Search for the cell housing the specified text and yield its (X, Y) center coordinate. 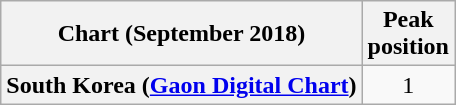
1 (408, 85)
Chart (September 2018) (182, 34)
South Korea (Gaon Digital Chart) (182, 85)
Peakposition (408, 34)
